From the cell containing the given text, extract its center point as [x, y] coordinate. 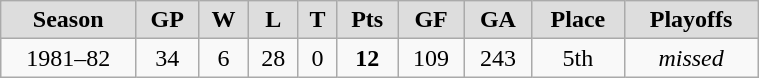
1981–82 [68, 58]
6 [224, 58]
GP [168, 20]
Playoffs [692, 20]
W [224, 20]
Place [578, 20]
34 [168, 58]
243 [498, 58]
T [317, 20]
L [273, 20]
missed [692, 58]
5th [578, 58]
GF [432, 20]
Pts [368, 20]
0 [317, 58]
Season [68, 20]
GA [498, 20]
12 [368, 58]
28 [273, 58]
109 [432, 58]
